Find where the given text appears and provide that cell's center as (x, y) coordinate. 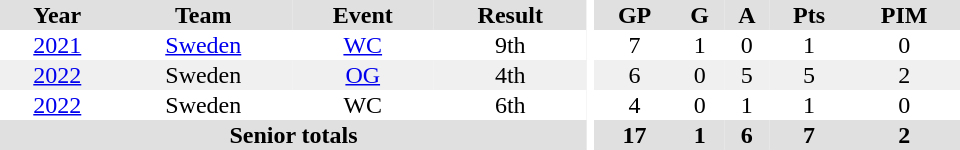
Team (204, 15)
Senior totals (294, 135)
Result (511, 15)
4th (511, 75)
4 (635, 105)
PIM (904, 15)
Year (58, 15)
2021 (58, 45)
17 (635, 135)
OG (363, 75)
GP (635, 15)
6th (511, 105)
Event (363, 15)
Pts (810, 15)
G (700, 15)
9th (511, 45)
A (747, 15)
